From the cell containing the given text, extract its center point as [X, Y] coordinate. 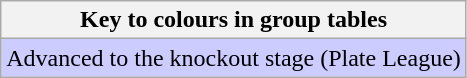
Key to colours in group tables [234, 20]
Advanced to the knockout stage (Plate League) [234, 58]
